Scan for the cell matching the given text and deliver its [X, Y] coordinate at center. 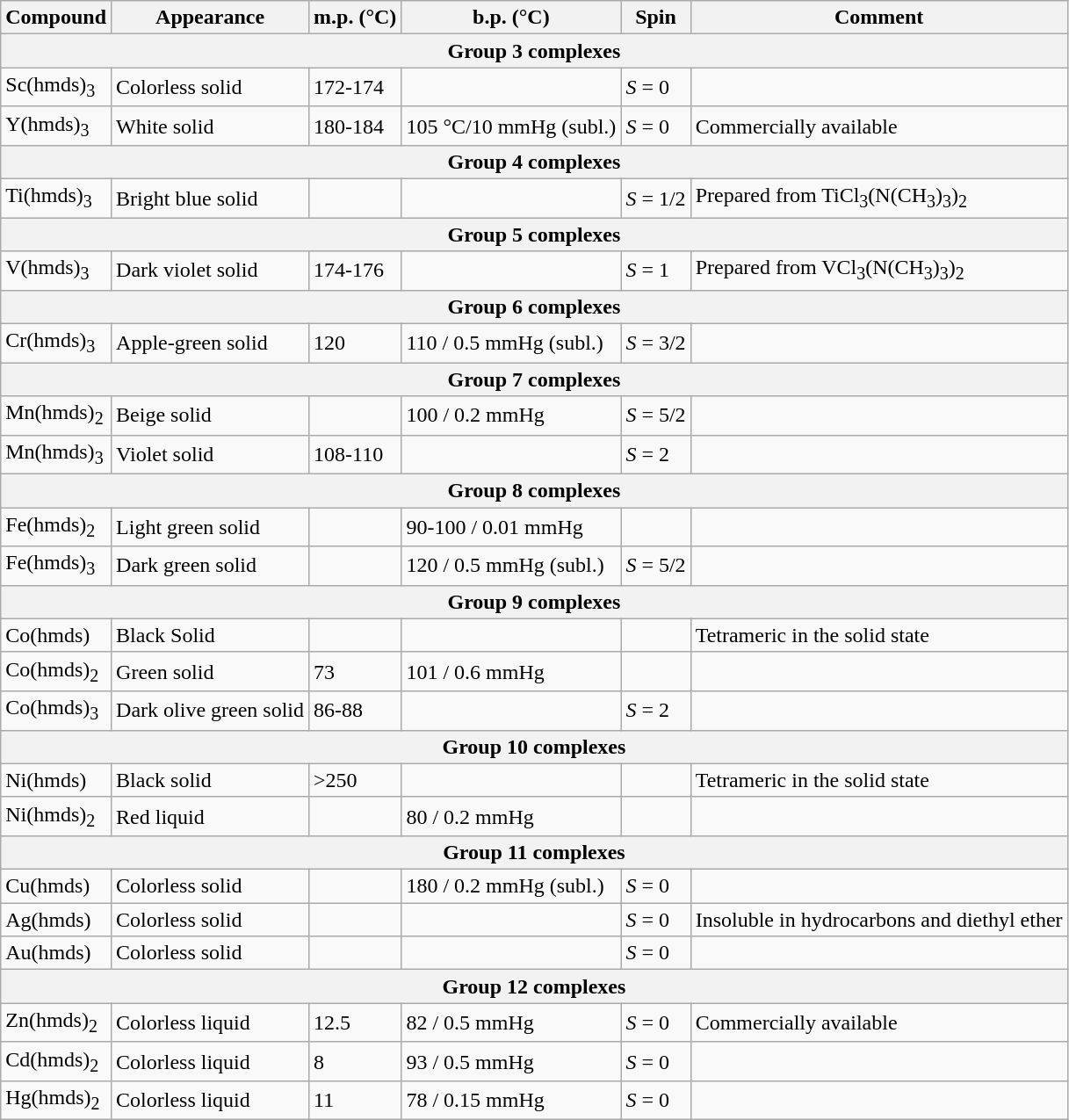
Group 4 complexes [534, 163]
Co(hmds)2 [56, 671]
172-174 [355, 87]
Sc(hmds)3 [56, 87]
>250 [355, 780]
78 / 0.15 mmHg [511, 1101]
86-88 [355, 711]
Mn(hmds)2 [56, 415]
Group 12 complexes [534, 986]
m.p. (°C) [355, 18]
Co(hmds) [56, 635]
White solid [211, 126]
80 / 0.2 mmHg [511, 816]
108-110 [355, 454]
Co(hmds)3 [56, 711]
120 / 0.5 mmHg (subl.) [511, 566]
174-176 [355, 271]
Group 11 complexes [534, 853]
Ti(hmds)3 [56, 199]
100 / 0.2 mmHg [511, 415]
Dark violet solid [211, 271]
Comment [878, 18]
Cd(hmds)2 [56, 1061]
Mn(hmds)3 [56, 454]
180 / 0.2 mmHg (subl.) [511, 886]
Beige solid [211, 415]
110 / 0.5 mmHg (subl.) [511, 343]
12.5 [355, 1022]
Cr(hmds)3 [56, 343]
8 [355, 1061]
105 °C/10 mmHg (subl.) [511, 126]
Au(hmds) [56, 953]
Prepared from TiCl3(N(CH3)3)2 [878, 199]
Ag(hmds) [56, 920]
b.p. (°C) [511, 18]
Zn(hmds)2 [56, 1022]
93 / 0.5 mmHg [511, 1061]
Red liquid [211, 816]
Hg(hmds)2 [56, 1101]
120 [355, 343]
Y(hmds)3 [56, 126]
Green solid [211, 671]
Spin [655, 18]
Group 6 complexes [534, 307]
90-100 / 0.01 mmHg [511, 527]
Compound [56, 18]
Light green solid [211, 527]
82 / 0.5 mmHg [511, 1022]
Cu(hmds) [56, 886]
101 / 0.6 mmHg [511, 671]
Group 7 complexes [534, 379]
V(hmds)3 [56, 271]
Appearance [211, 18]
Violet solid [211, 454]
S = 1/2 [655, 199]
Black solid [211, 780]
Bright blue solid [211, 199]
S = 1 [655, 271]
Group 5 complexes [534, 235]
Ni(hmds)2 [56, 816]
Fe(hmds)2 [56, 527]
Insoluble in hydrocarbons and diethyl ether [878, 920]
Dark olive green solid [211, 711]
Group 8 complexes [534, 491]
Group 9 complexes [534, 602]
Apple-green solid [211, 343]
73 [355, 671]
180-184 [355, 126]
Dark green solid [211, 566]
Group 3 complexes [534, 51]
Fe(hmds)3 [56, 566]
Group 10 complexes [534, 747]
11 [355, 1101]
Black Solid [211, 635]
Ni(hmds) [56, 780]
S = 3/2 [655, 343]
Prepared from VCl3(N(CH3)3)2 [878, 271]
